Detect which cell encompasses the target text, then output its [x, y] center coordinate. 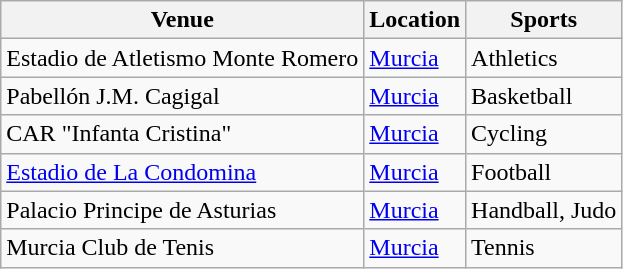
Location [415, 20]
CAR "Infanta Cristina" [182, 134]
Pabellón J.M. Cagigal [182, 96]
Athletics [544, 58]
Estadio de Atletismo Monte Romero [182, 58]
Cycling [544, 134]
Venue [182, 20]
Basketball [544, 96]
Sports [544, 20]
Estadio de La Condomina [182, 172]
Murcia Club de Tenis [182, 248]
Football [544, 172]
Handball, Judo [544, 210]
Tennis [544, 248]
Palacio Principe de Asturias [182, 210]
